Return [X, Y] of the center of cell containing provided text 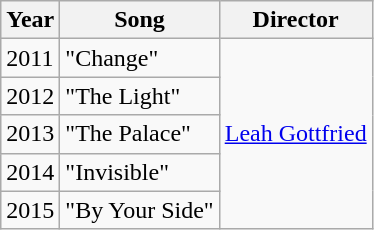
"By Your Side" [140, 210]
2014 [30, 172]
"The Palace" [140, 134]
Leah Gottfried [296, 134]
"Invisible" [140, 172]
2012 [30, 96]
"Change" [140, 58]
2011 [30, 58]
Year [30, 20]
2015 [30, 210]
Director [296, 20]
"The Light" [140, 96]
Song [140, 20]
2013 [30, 134]
